Identify which cell holds the provided text, then report its (X, Y) central coordinate. 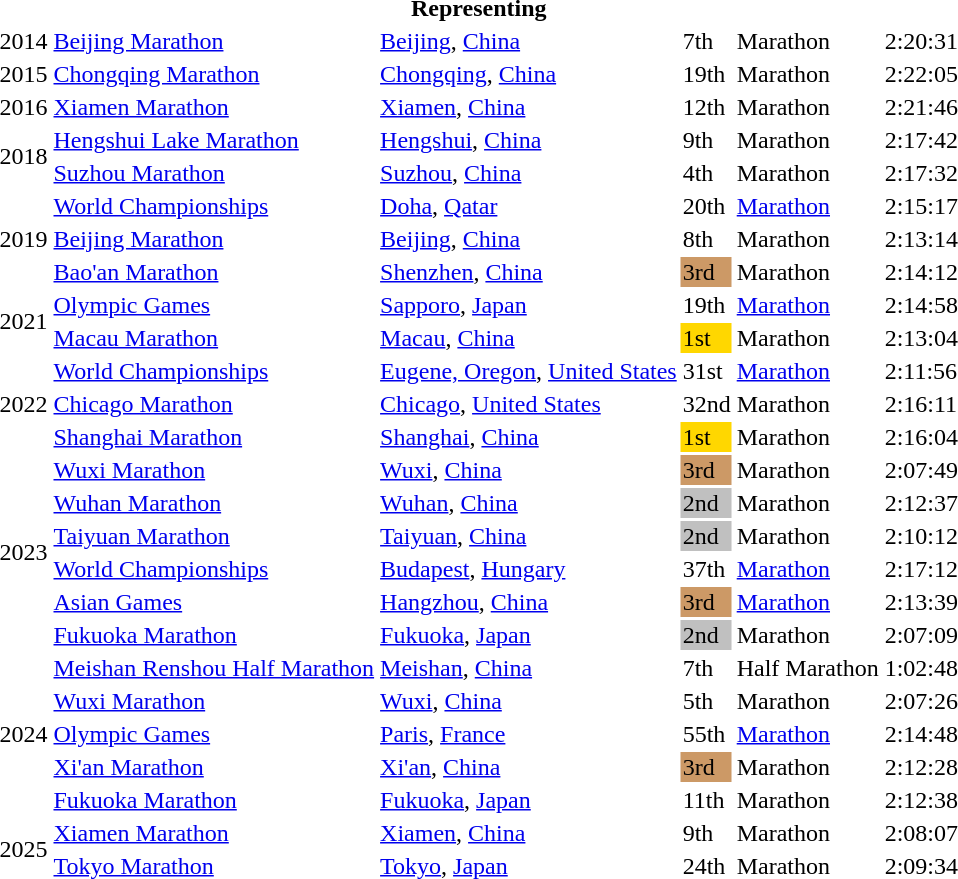
Suzhou, China (529, 173)
11th (706, 800)
Meishan Renshou Half Marathon (214, 668)
Asian Games (214, 602)
Paris, France (529, 734)
8th (706, 239)
Taiyuan Marathon (214, 536)
Taiyuan, China (529, 536)
12th (706, 107)
Chicago, United States (529, 404)
Hengshui Lake Marathon (214, 140)
31st (706, 371)
20th (706, 206)
Sapporo, Japan (529, 305)
Xi'an, China (529, 767)
Hangzhou, China (529, 602)
Eugene, Oregon, United States (529, 371)
Shenzhen, China (529, 272)
Wuhan, China (529, 503)
4th (706, 173)
Xi'an Marathon (214, 767)
37th (706, 569)
Chicago Marathon (214, 404)
Half Marathon (808, 668)
32nd (706, 404)
Hengshui, China (529, 140)
Shanghai Marathon (214, 437)
Wuhan Marathon (214, 503)
Suzhou Marathon (214, 173)
5th (706, 701)
Chongqing, China (529, 74)
Meishan, China (529, 668)
Shanghai, China (529, 437)
Macau Marathon (214, 338)
Macau, China (529, 338)
Doha, Qatar (529, 206)
Bao'an Marathon (214, 272)
Chongqing Marathon (214, 74)
55th (706, 734)
Budapest, Hungary (529, 569)
